Provide the (X, Y) coordinate of the cell's center where the given text is located.  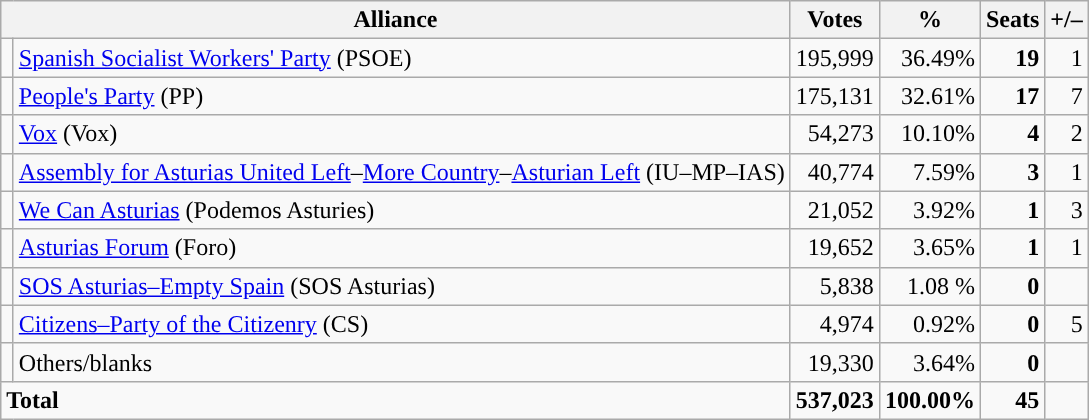
10.10% (930, 134)
Seats (1012, 20)
40,774 (834, 172)
+/– (1066, 20)
4 (1012, 134)
Assembly for Asturias United Left–More Country–Asturian Left (IU–MP–IAS) (402, 172)
SOS Asturias–Empty Spain (SOS Asturias) (402, 286)
People's Party (PP) (402, 96)
54,273 (834, 134)
100.00% (930, 400)
19 (1012, 58)
Spanish Socialist Workers' Party (PSOE) (402, 58)
175,131 (834, 96)
3.65% (930, 248)
Vox (Vox) (402, 134)
7.59% (930, 172)
Total (396, 400)
Others/blanks (402, 362)
32.61% (930, 96)
5 (1066, 324)
3.92% (930, 210)
4,974 (834, 324)
We Can Asturias (Podemos Asturies) (402, 210)
2 (1066, 134)
Asturias Forum (Foro) (402, 248)
7 (1066, 96)
Alliance (396, 20)
36.49% (930, 58)
5,838 (834, 286)
% (930, 20)
19,330 (834, 362)
17 (1012, 96)
3.64% (930, 362)
1.08 % (930, 286)
19,652 (834, 248)
45 (1012, 400)
195,999 (834, 58)
0.92% (930, 324)
Citizens–Party of the Citizenry (CS) (402, 324)
21,052 (834, 210)
Votes (834, 20)
537,023 (834, 400)
